For the text-containing cell, return its midpoint in (X, Y) coordinate format. 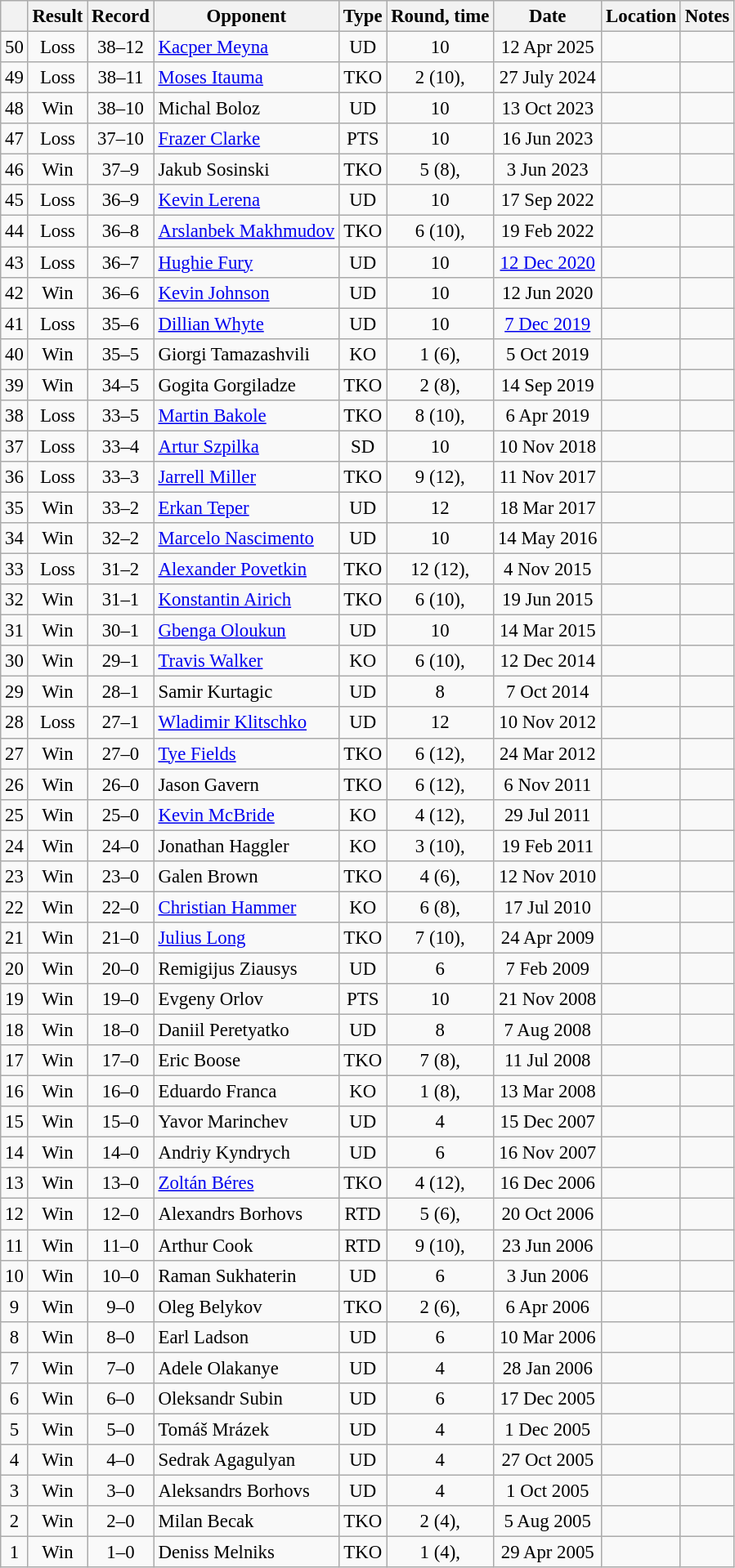
Julius Long (246, 938)
5 Aug 2005 (548, 1521)
Opponent (246, 16)
6–0 (121, 1399)
4 (6), (440, 877)
3 Jun 2023 (548, 170)
Evgeny Orlov (246, 999)
Date (548, 16)
36–6 (121, 293)
28 Jan 2006 (548, 1368)
Daniil Peretyatko (246, 1030)
25 (15, 815)
3 (15, 1490)
Round, time (440, 16)
Jason Gavern (246, 784)
39 (15, 385)
19 Jun 2015 (548, 600)
14 Sep 2019 (548, 385)
7 (10), (440, 938)
Gogita Gorgiladze (246, 385)
Artur Szpilka (246, 446)
24 (15, 846)
7 Dec 2019 (548, 324)
3–0 (121, 1490)
1 (15, 1552)
14 May 2016 (548, 538)
43 (15, 262)
Raman Sukhaterin (246, 1275)
38–10 (121, 109)
48 (15, 109)
16 Nov 2007 (548, 1153)
21–0 (121, 938)
37–10 (121, 139)
33–4 (121, 446)
11–0 (121, 1245)
14–0 (121, 1153)
1 (8), (440, 1092)
6 Nov 2011 (548, 784)
Adele Olakanye (246, 1368)
Arslanbek Makhmudov (246, 231)
19 Feb 2022 (548, 231)
Record (121, 16)
18–0 (121, 1030)
7 (8), (440, 1061)
36–9 (121, 200)
Wladimir Klitschko (246, 723)
38 (15, 416)
3 (10), (440, 846)
Samir Kurtagic (246, 692)
15–0 (121, 1122)
29 Apr 2005 (548, 1552)
24 Apr 2009 (548, 938)
21 (15, 938)
Hughie Fury (246, 262)
7 Oct 2014 (548, 692)
34 (15, 538)
5 (15, 1429)
46 (15, 170)
33–3 (121, 477)
Kevin McBride (246, 815)
32–2 (121, 538)
19 (15, 999)
5–0 (121, 1429)
33–2 (121, 507)
27 Oct 2005 (548, 1460)
Oleksandr Subin (246, 1399)
Yavor Marinchev (246, 1122)
Dillian Whyte (246, 324)
4 Nov 2015 (548, 570)
19 Feb 2011 (548, 846)
42 (15, 293)
13 (15, 1184)
27 (15, 753)
Marcelo Nascimento (246, 538)
7 (15, 1368)
2 (15, 1521)
Michal Boloz (246, 109)
2 (6), (440, 1307)
Frazer Clarke (246, 139)
12 Jun 2020 (548, 293)
Remigijus Ziausys (246, 968)
31–2 (121, 570)
19–0 (121, 999)
Tye Fields (246, 753)
22 (15, 907)
Giorgi Tamazashvili (246, 354)
24 Mar 2012 (548, 753)
Type (363, 16)
38–12 (121, 47)
12–0 (121, 1214)
6 Apr 2006 (548, 1307)
14 (15, 1153)
17 (15, 1061)
29 Jul 2011 (548, 815)
23 (15, 877)
Travis Walker (246, 661)
2 (10), (440, 78)
47 (15, 139)
27–0 (121, 753)
5 (8), (440, 170)
37–9 (121, 170)
29 (15, 692)
Christian Hammer (246, 907)
12 (12), (440, 570)
2 (4), (440, 1521)
Notes (706, 16)
23–0 (121, 877)
Tomáš Mrázek (246, 1429)
15 (15, 1122)
26–0 (121, 784)
7–0 (121, 1368)
8 (10), (440, 416)
36–7 (121, 262)
Oleg Belykov (246, 1307)
36–8 (121, 231)
Kevin Johnson (246, 293)
Konstantin Airich (246, 600)
Gbenga Oloukun (246, 631)
17 Dec 2005 (548, 1399)
Jarrell Miller (246, 477)
Alexandrs Borhovs (246, 1214)
17 Sep 2022 (548, 200)
31–1 (121, 600)
20 (15, 968)
16 Jun 2023 (548, 139)
Deniss Melniks (246, 1552)
Kevin Lerena (246, 200)
13 Mar 2008 (548, 1092)
41 (15, 324)
9 (12), (440, 477)
12 Nov 2010 (548, 877)
10 Nov 2012 (548, 723)
12 Apr 2025 (548, 47)
33 (15, 570)
11 Jul 2008 (548, 1061)
Erkan Teper (246, 507)
1–0 (121, 1552)
30 (15, 661)
33–5 (121, 416)
11 (15, 1245)
4–0 (121, 1460)
25–0 (121, 815)
40 (15, 354)
Eduardo Franca (246, 1092)
45 (15, 200)
1 Oct 2005 (548, 1490)
35–6 (121, 324)
3 Jun 2006 (548, 1275)
29–1 (121, 661)
38–11 (121, 78)
Sedrak Agagulyan (246, 1460)
9 (10), (440, 1245)
22–0 (121, 907)
37 (15, 446)
Milan Becak (246, 1521)
9 (15, 1307)
Jonathan Haggler (246, 846)
18 Mar 2017 (548, 507)
49 (15, 78)
2–0 (121, 1521)
Galen Brown (246, 877)
7 Feb 2009 (548, 968)
2 (8), (440, 385)
1 (4), (440, 1552)
20–0 (121, 968)
27–1 (121, 723)
5 (6), (440, 1214)
35–5 (121, 354)
16 (15, 1092)
20 Oct 2006 (548, 1214)
17 Jul 2010 (548, 907)
Earl Ladson (246, 1337)
10 Nov 2018 (548, 446)
44 (15, 231)
27 July 2024 (548, 78)
Eric Boose (246, 1061)
Result (57, 16)
10–0 (121, 1275)
24–0 (121, 846)
31 (15, 631)
Martin Bakole (246, 416)
9–0 (121, 1307)
5 Oct 2019 (548, 354)
23 Jun 2006 (548, 1245)
15 Dec 2007 (548, 1122)
28 (15, 723)
36 (15, 477)
6 Apr 2019 (548, 416)
6 (8), (440, 907)
26 (15, 784)
32 (15, 600)
Alexander Povetkin (246, 570)
Andriy Kyndrych (246, 1153)
Arthur Cook (246, 1245)
1 (6), (440, 354)
18 (15, 1030)
1 Dec 2005 (548, 1429)
Kacper Meyna (246, 47)
35 (15, 507)
30–1 (121, 631)
13–0 (121, 1184)
13 Oct 2023 (548, 109)
11 Nov 2017 (548, 477)
28–1 (121, 692)
16–0 (121, 1092)
21 Nov 2008 (548, 999)
SD (363, 446)
Zoltán Béres (246, 1184)
10 Mar 2006 (548, 1337)
7 Aug 2008 (548, 1030)
Aleksandrs Borhovs (246, 1490)
Moses Itauma (246, 78)
Jakub Sosinski (246, 170)
Location (641, 16)
50 (15, 47)
34–5 (121, 385)
8–0 (121, 1337)
14 Mar 2015 (548, 631)
12 Dec 2020 (548, 262)
12 Dec 2014 (548, 661)
17–0 (121, 1061)
16 Dec 2006 (548, 1184)
